For the text-containing cell, return its midpoint in [x, y] coordinate format. 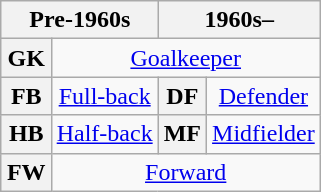
FB [26, 96]
Pre-1960s [80, 20]
DF [182, 96]
Goalkeeper [186, 58]
Midfielder [264, 134]
HB [26, 134]
MF [182, 134]
FW [26, 172]
Forward [186, 172]
Full-back [104, 96]
Defender [264, 96]
Half-back [104, 134]
GK [26, 58]
1960s– [239, 20]
